From the cell containing the given text, extract its center point as [x, y] coordinate. 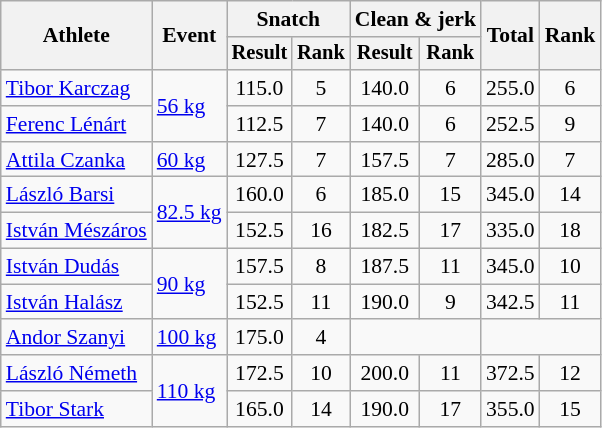
Total [510, 36]
12 [570, 373]
172.5 [260, 373]
100 kg [190, 338]
Andor Szanyi [76, 338]
342.5 [510, 302]
18 [570, 231]
185.0 [385, 195]
Athlete [76, 36]
8 [321, 267]
175.0 [260, 338]
István Mészáros [76, 231]
187.5 [385, 267]
335.0 [510, 231]
Tibor Karczag [76, 88]
Attila Czanka [76, 160]
200.0 [385, 373]
252.5 [510, 124]
110 kg [190, 390]
90 kg [190, 284]
István Dudás [76, 267]
182.5 [385, 231]
Snatch [288, 19]
115.0 [260, 88]
Event [190, 36]
Ferenc Lénárt [76, 124]
160.0 [260, 195]
255.0 [510, 88]
372.5 [510, 373]
Tibor Stark [76, 409]
4 [321, 338]
István Halász [76, 302]
127.5 [260, 160]
355.0 [510, 409]
165.0 [260, 409]
László Barsi [76, 195]
56 kg [190, 106]
16 [321, 231]
5 [321, 88]
Clean & jerk [416, 19]
112.5 [260, 124]
60 kg [190, 160]
László Németh [76, 373]
82.5 kg [190, 212]
285.0 [510, 160]
